Extract the (X, Y) coordinate from the center of the cell holding the provided text.  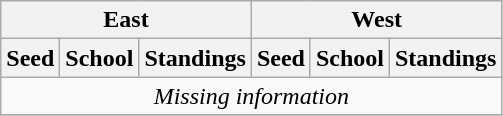
East (126, 20)
West (376, 20)
Missing information (252, 96)
